Detect which cell encompasses the target text, then output its [X, Y] center coordinate. 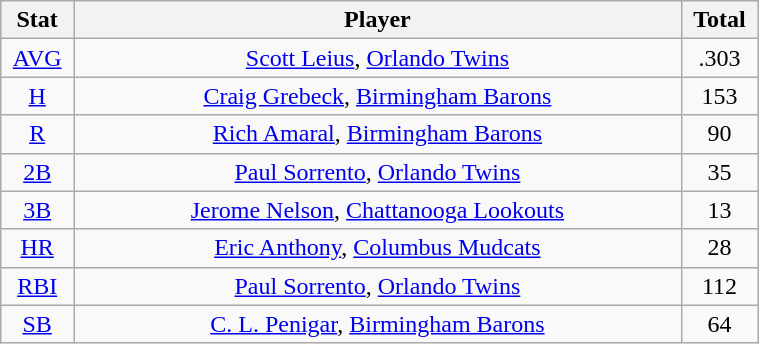
3B [38, 210]
13 [719, 210]
Craig Grebeck, Birmingham Barons [378, 96]
Scott Leius, Orlando Twins [378, 58]
Jerome Nelson, Chattanooga Lookouts [378, 210]
Eric Anthony, Columbus Mudcats [378, 248]
.303 [719, 58]
Player [378, 20]
35 [719, 172]
AVG [38, 58]
2B [38, 172]
SB [38, 324]
RBI [38, 286]
153 [719, 96]
Total [719, 20]
Rich Amaral, Birmingham Barons [378, 134]
R [38, 134]
64 [719, 324]
Stat [38, 20]
112 [719, 286]
C. L. Penigar, Birmingham Barons [378, 324]
28 [719, 248]
90 [719, 134]
H [38, 96]
HR [38, 248]
